Search for the cell housing the specified text and yield its (X, Y) center coordinate. 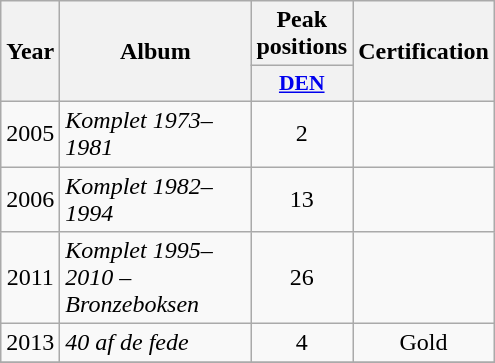
40 af de fede (156, 343)
Album (156, 52)
26 (302, 278)
Komplet 1995–2010 – Bronzeboksen (156, 278)
2011 (30, 278)
2005 (30, 134)
4 (302, 343)
Year (30, 52)
2013 (30, 343)
13 (302, 198)
Peak positions (302, 34)
2 (302, 134)
DEN (302, 84)
2006 (30, 198)
Komplet 1973–1981 (156, 134)
Komplet 1982–1994 (156, 198)
Gold (424, 343)
Certification (424, 52)
